Return (x, y) of the center of cell containing provided text 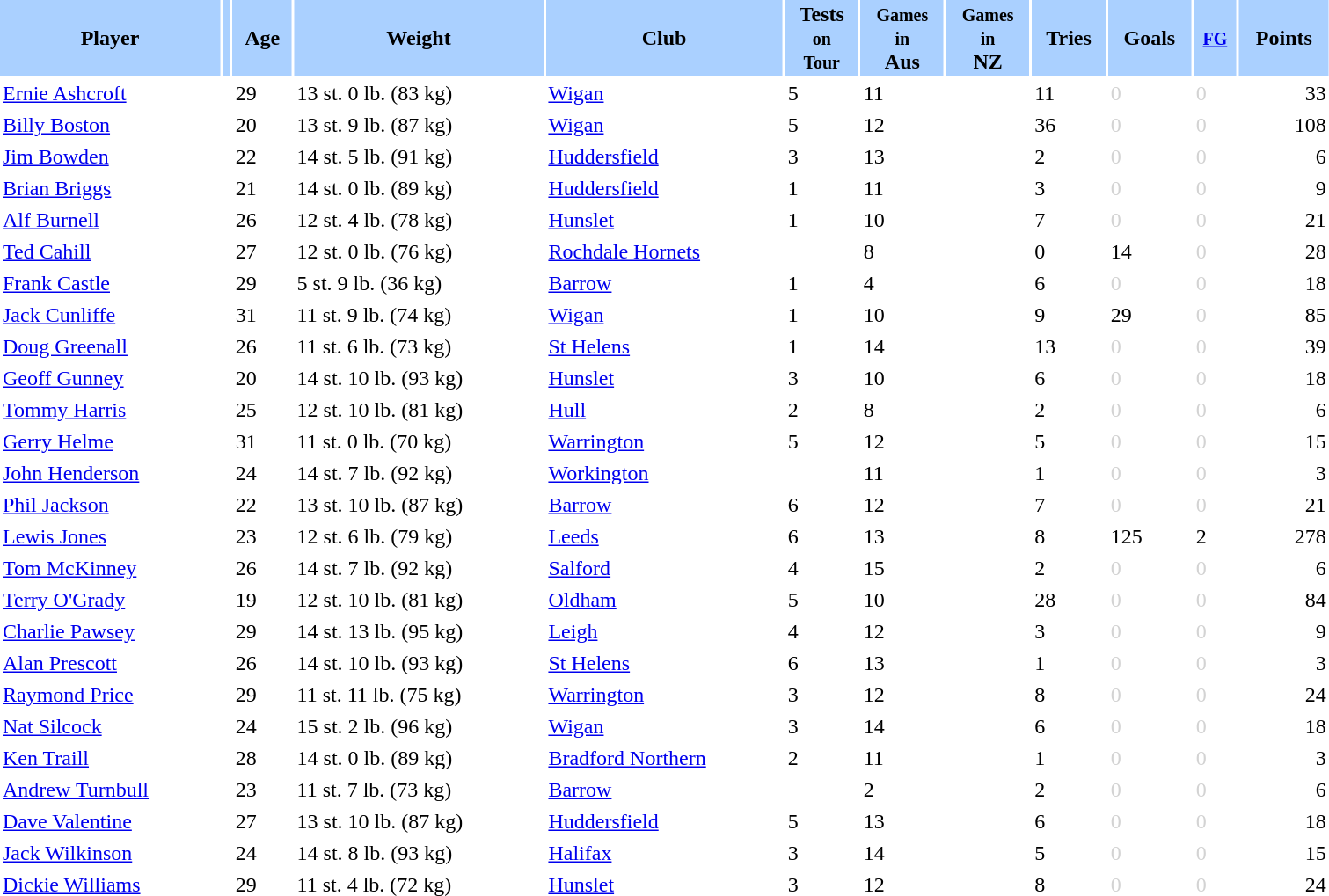
Leeds (663, 536)
39 (1284, 346)
Doug Greenall (110, 346)
12 st. 6 lb. (79 kg) (419, 536)
Leigh (663, 631)
Charlie Pawsey (110, 631)
Alf Burnell (110, 220)
12 st. 4 lb. (78 kg) (419, 220)
Frank Castle (110, 283)
13 st. 9 lb. (87 kg) (419, 125)
12 st. 0 lb. (76 kg) (419, 251)
Jim Bowden (110, 157)
Billy Boston (110, 125)
19 (262, 600)
Player (110, 39)
Ernie Ashcroft (110, 93)
Tommy Harris (110, 410)
11 st. 9 lb. (74 kg) (419, 315)
Workington (663, 473)
Salford (663, 568)
Tries (1069, 39)
85 (1284, 315)
15 st. 2 lb. (96 kg) (419, 726)
11 st. 11 lb. (75 kg) (419, 695)
Gerry Helme (110, 441)
11 st. 7 lb. (73 kg) (419, 790)
14 st. 8 lb. (93 kg) (419, 853)
Oldham (663, 600)
TestsonTour (821, 39)
36 (1069, 125)
14 st. 13 lb. (95 kg) (419, 631)
Terry O'Grady (110, 600)
11 st. 0 lb. (70 kg) (419, 441)
Andrew Turnbull (110, 790)
Geoff Gunney (110, 378)
Halifax (663, 853)
Ken Traill (110, 758)
Lewis Jones (110, 536)
Nat Silcock (110, 726)
11 st. 6 lb. (73 kg) (419, 346)
GamesinNZ (988, 39)
84 (1284, 600)
5 st. 9 lb. (36 kg) (419, 283)
Alan Prescott (110, 663)
Rochdale Hornets (663, 251)
Weight (419, 39)
Raymond Price (110, 695)
Tom McKinney (110, 568)
John Henderson (110, 473)
14 st. 5 lb. (91 kg) (419, 157)
Phil Jackson (110, 505)
Jack Wilkinson (110, 853)
Jack Cunliffe (110, 315)
108 (1284, 125)
GamesinAus (902, 39)
125 (1150, 536)
Hull (663, 410)
Dave Valentine (110, 821)
Points (1284, 39)
33 (1284, 93)
278 (1284, 536)
13 st. 0 lb. (83 kg) (419, 93)
Goals (1150, 39)
Brian Briggs (110, 188)
FG (1216, 39)
Ted Cahill (110, 251)
Club (663, 39)
Bradford Northern (663, 758)
Age (262, 39)
25 (262, 410)
